Locate the cell with the specified text and output its (X, Y) center coordinate. 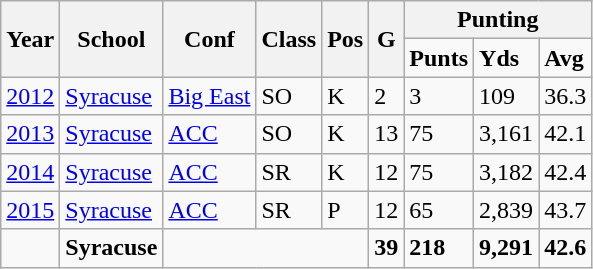
Year (30, 39)
Punts (439, 58)
9,291 (506, 248)
3 (439, 96)
Pos (346, 39)
2,839 (506, 210)
2014 (30, 172)
39 (386, 248)
P (346, 210)
65 (439, 210)
2 (386, 96)
Punting (498, 20)
Class (289, 39)
36.3 (566, 96)
218 (439, 248)
3,182 (506, 172)
2015 (30, 210)
Conf (210, 39)
2012 (30, 96)
42.6 (566, 248)
2013 (30, 134)
School (112, 39)
G (386, 39)
Big East (210, 96)
Avg (566, 58)
43.7 (566, 210)
109 (506, 96)
42.4 (566, 172)
Yds (506, 58)
13 (386, 134)
42.1 (566, 134)
3,161 (506, 134)
